Search for the cell housing the specified text and yield its [X, Y] center coordinate. 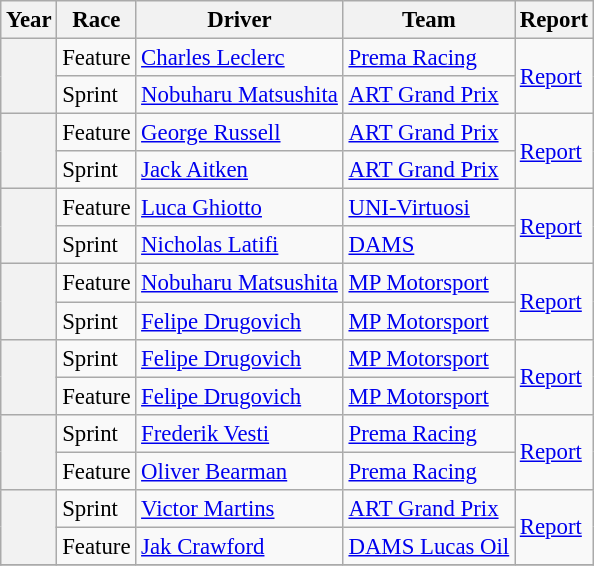
DAMS [428, 245]
UNI-Virtuosi [428, 208]
Oliver Bearman [240, 471]
Charles Leclerc [240, 58]
Frederik Vesti [240, 433]
Nicholas Latifi [240, 245]
Year [29, 20]
Luca Ghiotto [240, 208]
DAMS Lucas Oil [428, 546]
Victor Martins [240, 509]
Team [428, 20]
Driver [240, 20]
Jak Crawford [240, 546]
George Russell [240, 133]
Jack Aitken [240, 170]
Race [96, 20]
